Search for the cell housing the specified text and yield its (X, Y) center coordinate. 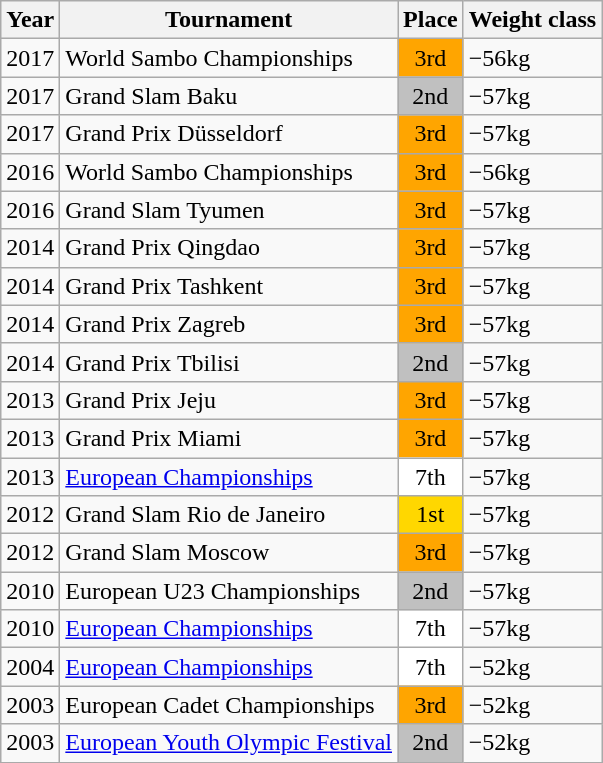
Place (431, 20)
Grand Slam Rio de Janeiro (229, 515)
Grand Slam Moscow (229, 553)
Grand Slam Baku (229, 96)
European Cadet Championships (229, 705)
Grand Prix Jeju (229, 400)
Tournament (229, 20)
Grand Prix Qingdao (229, 248)
Grand Prix Düsseldorf (229, 134)
Weight class (532, 20)
1st (431, 515)
2004 (30, 667)
Grand Slam Tyumen (229, 210)
Grand Prix Tashkent (229, 286)
Year (30, 20)
Grand Prix Tbilisi (229, 362)
Grand Prix Zagreb (229, 324)
Grand Prix Miami (229, 438)
European U23 Championships (229, 591)
European Youth Olympic Festival (229, 743)
